Scan for the cell matching the given text and deliver its [x, y] coordinate at center. 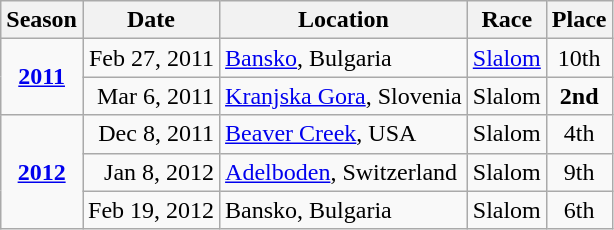
Location [344, 20]
Feb 27, 2011 [150, 58]
Place [579, 20]
2011 [42, 77]
Feb 19, 2012 [150, 210]
Race [506, 20]
6th [579, 210]
Season [42, 20]
Date [150, 20]
2nd [579, 96]
10th [579, 58]
4th [579, 134]
Kranjska Gora, Slovenia [344, 96]
Dec 8, 2011 [150, 134]
Beaver Creek, USA [344, 134]
Jan 8, 2012 [150, 172]
Mar 6, 2011 [150, 96]
2012 [42, 172]
9th [579, 172]
Adelboden, Switzerland [344, 172]
